Detect which cell encompasses the target text, then output its [X, Y] center coordinate. 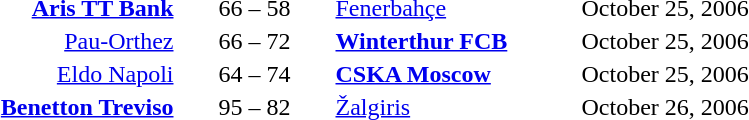
Winterthur FCB [456, 41]
64 – 74 [254, 74]
CSKA Moscow [456, 74]
66 – 72 [254, 41]
